Locate the cell with the specified text and output its (x, y) center coordinate. 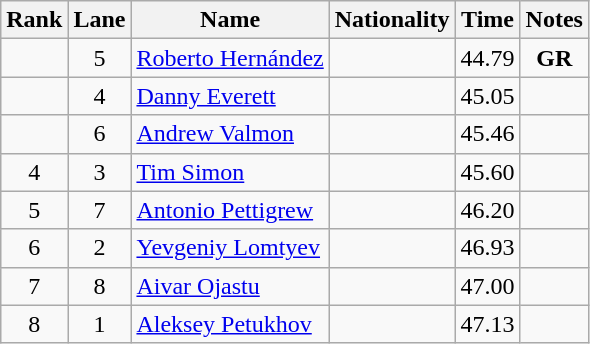
47.13 (488, 324)
Antonio Pettigrew (230, 210)
Notes (554, 20)
Name (230, 20)
44.79 (488, 58)
Nationality (392, 20)
Danny Everett (230, 96)
46.93 (488, 248)
GR (554, 58)
2 (100, 248)
Yevgeniy Lomtyev (230, 248)
45.46 (488, 134)
Aleksey Petukhov (230, 324)
Aivar Ojastu (230, 286)
45.05 (488, 96)
Tim Simon (230, 172)
Roberto Hernández (230, 58)
Andrew Valmon (230, 134)
46.20 (488, 210)
Lane (100, 20)
Rank (34, 20)
Time (488, 20)
45.60 (488, 172)
1 (100, 324)
3 (100, 172)
47.00 (488, 286)
